For the text-containing cell, return its midpoint in (X, Y) coordinate format. 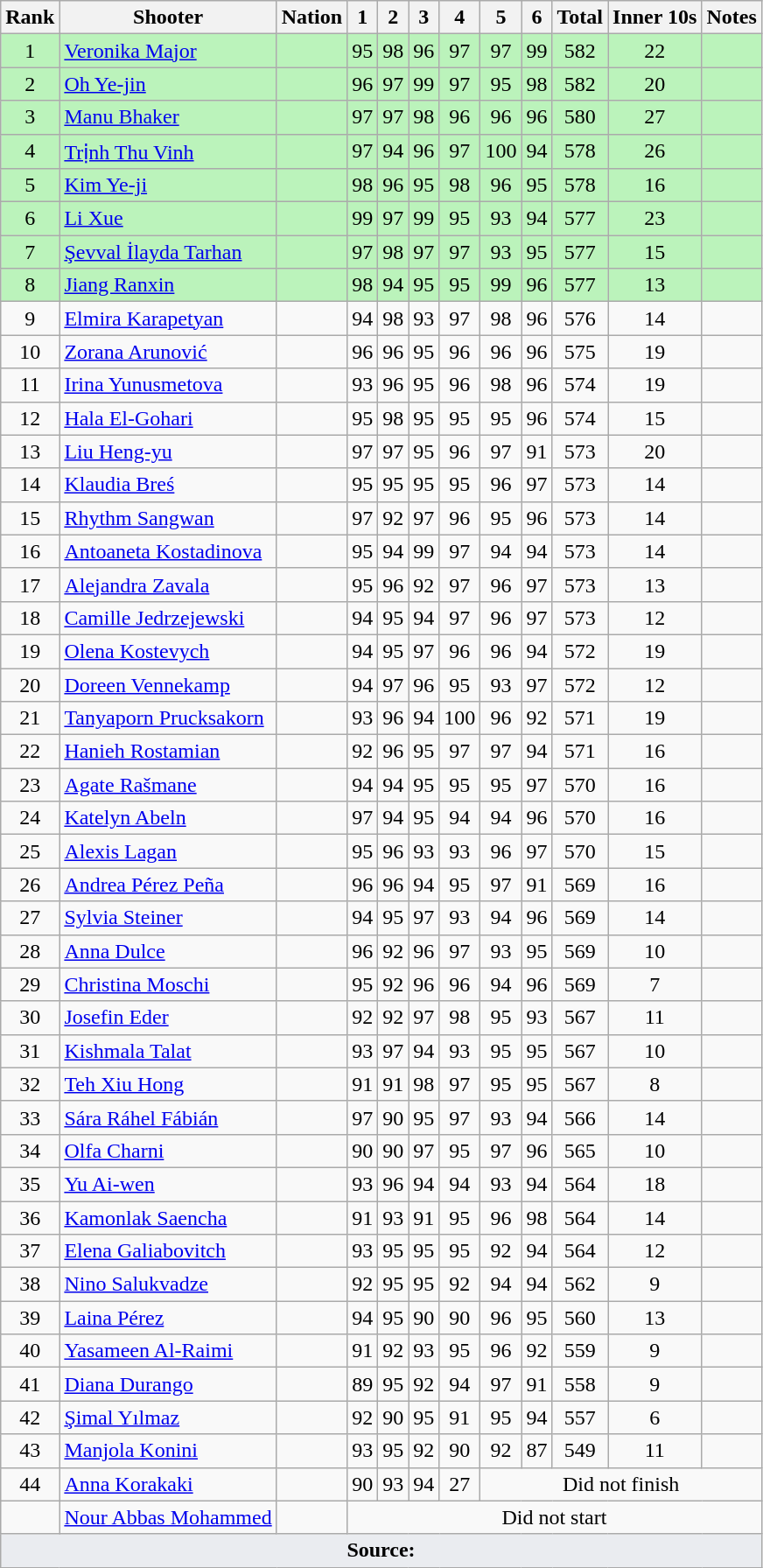
Yasameen Al-Raimi (168, 1351)
Laina Pérez (168, 1318)
89 (362, 1384)
Kishmala Talat (168, 1051)
Rank (30, 17)
Nation (311, 17)
29 (30, 984)
Şevval İlayda Tarhan (168, 252)
Irina Yunusmetova (168, 385)
Camille Jedrzejewski (168, 618)
Klaudia Breś (168, 485)
Agate Rašmane (168, 785)
Manu Bhaker (168, 117)
Josefin Eder (168, 1018)
37 (30, 1251)
87 (537, 1451)
44 (30, 1484)
Jiang Ranxin (168, 285)
Kamonlak Saencha (168, 1217)
559 (580, 1351)
566 (580, 1117)
Alejandra Zavala (168, 584)
Elena Galiabovitch (168, 1251)
Notes (731, 17)
33 (30, 1117)
Christina Moschi (168, 984)
Li Xue (168, 219)
Antoaneta Kostadinova (168, 551)
580 (580, 117)
Tanyaporn Prucksakorn (168, 718)
575 (580, 352)
Olfa Charni (168, 1151)
Trịnh Thu Vinh (168, 151)
17 (30, 584)
Oh Ye-jin (168, 84)
565 (580, 1151)
Elmira Karapetyan (168, 318)
Diana Durango (168, 1384)
Kim Ye-ji (168, 185)
31 (30, 1051)
35 (30, 1184)
560 (580, 1318)
Teh Xiu Hong (168, 1084)
Sára Ráhel Fábián (168, 1117)
Rhythm Sangwan (168, 518)
24 (30, 818)
558 (580, 1384)
34 (30, 1151)
Sylvia Steiner (168, 918)
43 (30, 1451)
39 (30, 1318)
38 (30, 1284)
36 (30, 1217)
21 (30, 718)
Total (580, 17)
Nino Salukvadze (168, 1284)
557 (580, 1417)
576 (580, 318)
Hanieh Rostamian (168, 752)
Nour Abbas Mohammed (168, 1517)
41 (30, 1384)
Inner 10s (654, 17)
Anna Korakaki (168, 1484)
Katelyn Abeln (168, 818)
Did not start (555, 1517)
Şimal Yılmaz (168, 1417)
25 (30, 851)
Hala El-Gohari (168, 418)
Yu Ai-wen (168, 1184)
Did not finish (621, 1484)
Alexis Lagan (168, 851)
562 (580, 1284)
32 (30, 1084)
42 (30, 1417)
Source: (381, 1550)
Liu Heng-yu (168, 451)
40 (30, 1351)
Veronika Major (168, 51)
549 (580, 1451)
28 (30, 951)
Manjola Konini (168, 1451)
Olena Kostevych (168, 651)
Andrea Pérez Peña (168, 885)
30 (30, 1018)
Anna Dulce (168, 951)
Zorana Arunović (168, 352)
Shooter (168, 17)
Doreen Vennekamp (168, 685)
